Determine the [x, y] coordinate at the center of the cell enclosing the given text.  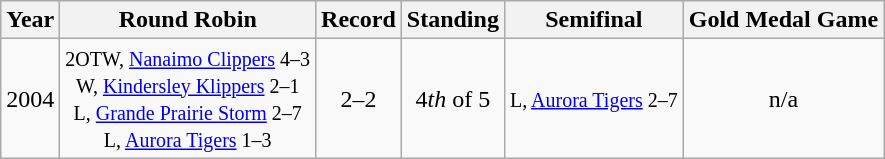
2004 [30, 98]
Record [359, 20]
4th of 5 [452, 98]
Standing [452, 20]
Semifinal [594, 20]
2OTW, Nanaimo Clippers 4–3W, Kindersley Klippers 2–1L, Grande Prairie Storm 2–7L, Aurora Tigers 1–3 [188, 98]
2–2 [359, 98]
Gold Medal Game [783, 20]
Year [30, 20]
L, Aurora Tigers 2–7 [594, 98]
Round Robin [188, 20]
n/a [783, 98]
